Identify which cell holds the provided text, then report its (x, y) central coordinate. 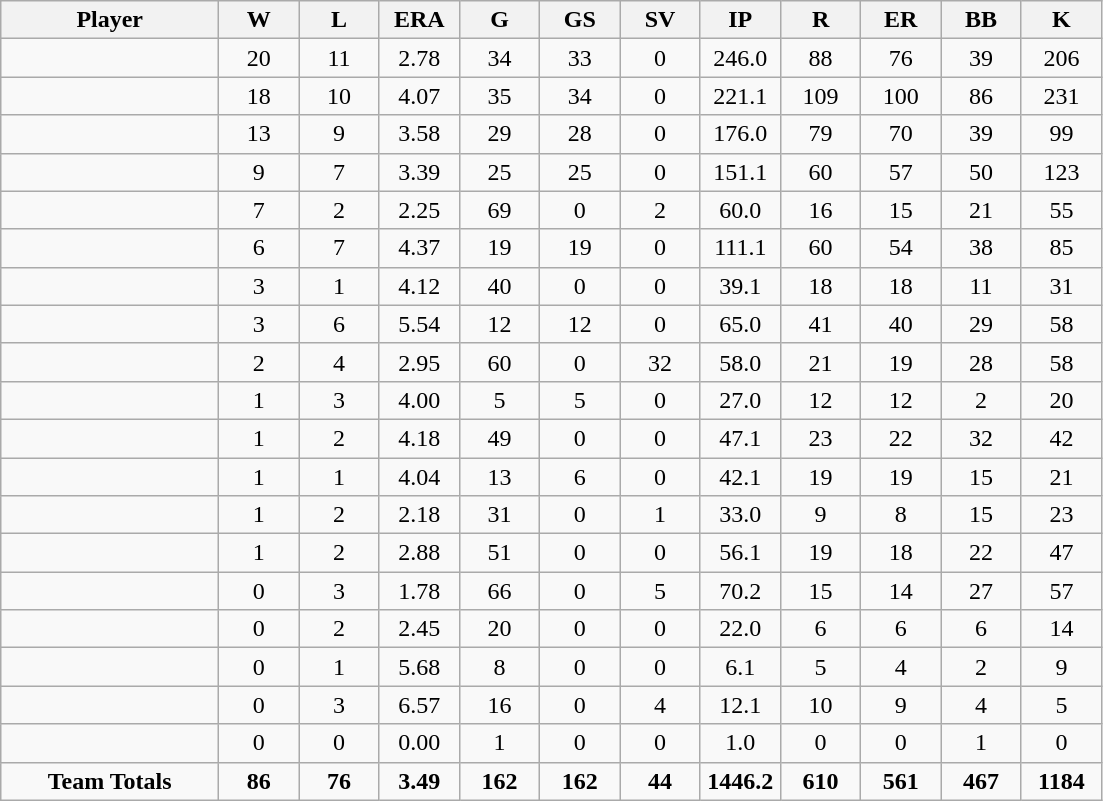
4.37 (419, 248)
6.57 (419, 705)
42.1 (740, 477)
610 (820, 781)
246.0 (740, 58)
467 (981, 781)
Player (110, 20)
2.88 (419, 553)
12.1 (740, 705)
2.45 (419, 629)
W (259, 20)
56.1 (740, 553)
55 (1061, 210)
41 (820, 324)
3.49 (419, 781)
2.78 (419, 58)
123 (1061, 172)
60.0 (740, 210)
111.1 (740, 248)
27 (981, 591)
4.18 (419, 438)
3.58 (419, 134)
54 (901, 248)
ER (901, 20)
27.0 (740, 400)
109 (820, 96)
2.18 (419, 515)
35 (499, 96)
69 (499, 210)
100 (901, 96)
G (499, 20)
1184 (1061, 781)
Team Totals (110, 781)
44 (660, 781)
47 (1061, 553)
3.39 (419, 172)
47.1 (740, 438)
65.0 (740, 324)
51 (499, 553)
1446.2 (740, 781)
79 (820, 134)
49 (499, 438)
39.1 (740, 286)
K (1061, 20)
1.0 (740, 743)
L (339, 20)
206 (1061, 58)
70.2 (740, 591)
85 (1061, 248)
99 (1061, 134)
70 (901, 134)
88 (820, 58)
561 (901, 781)
4.12 (419, 286)
33 (580, 58)
R (820, 20)
22.0 (740, 629)
GS (580, 20)
151.1 (740, 172)
ERA (419, 20)
66 (499, 591)
221.1 (740, 96)
1.78 (419, 591)
231 (1061, 96)
4.04 (419, 477)
50 (981, 172)
4.07 (419, 96)
0.00 (419, 743)
42 (1061, 438)
5.54 (419, 324)
2.25 (419, 210)
6.1 (740, 667)
SV (660, 20)
33.0 (740, 515)
38 (981, 248)
BB (981, 20)
IP (740, 20)
5.68 (419, 667)
4.00 (419, 400)
58.0 (740, 362)
176.0 (740, 134)
2.95 (419, 362)
